Return (X, Y) of the center of cell containing provided text 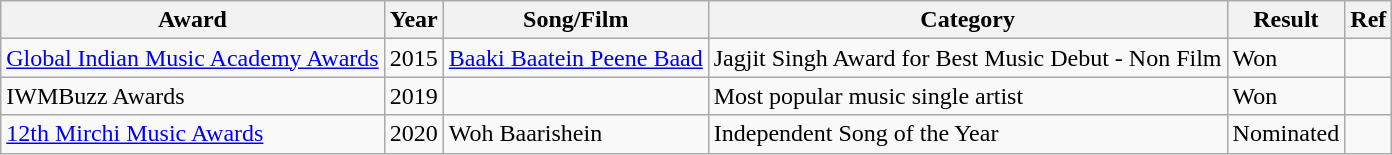
2015 (414, 58)
Year (414, 20)
Song/Film (576, 20)
Woh Baarishein (576, 134)
Independent Song of the Year (968, 134)
12th Mirchi Music Awards (192, 134)
IWMBuzz Awards (192, 96)
Global Indian Music Academy Awards (192, 58)
Jagjit Singh Award for Best Music Debut - Non Film (968, 58)
Result (1286, 20)
Nominated (1286, 134)
Award (192, 20)
Category (968, 20)
2019 (414, 96)
2020 (414, 134)
Ref (1368, 20)
Baaki Baatein Peene Baad (576, 58)
Most popular music single artist (968, 96)
